Scan for the cell matching the given text and deliver its (X, Y) coordinate at center. 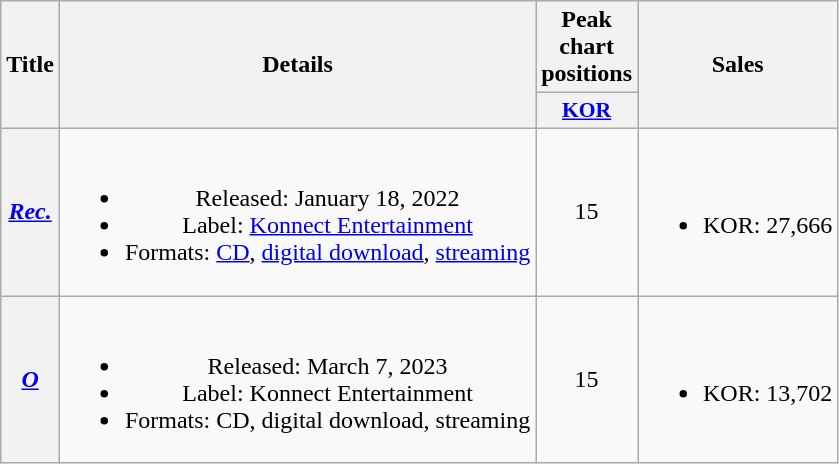
Peak chartpositions (587, 47)
KOR: 27,666 (738, 212)
Released: January 18, 2022Label: Konnect EntertainmentFormats: CD, digital download, streaming (297, 212)
Rec. (30, 212)
O (30, 380)
Details (297, 65)
Sales (738, 65)
Title (30, 65)
KOR: 13,702 (738, 380)
Released: March 7, 2023Label: Konnect EntertainmentFormats: CD, digital download, streaming (297, 380)
KOR (587, 111)
